From the cell containing the given text, extract its center point as (X, Y) coordinate. 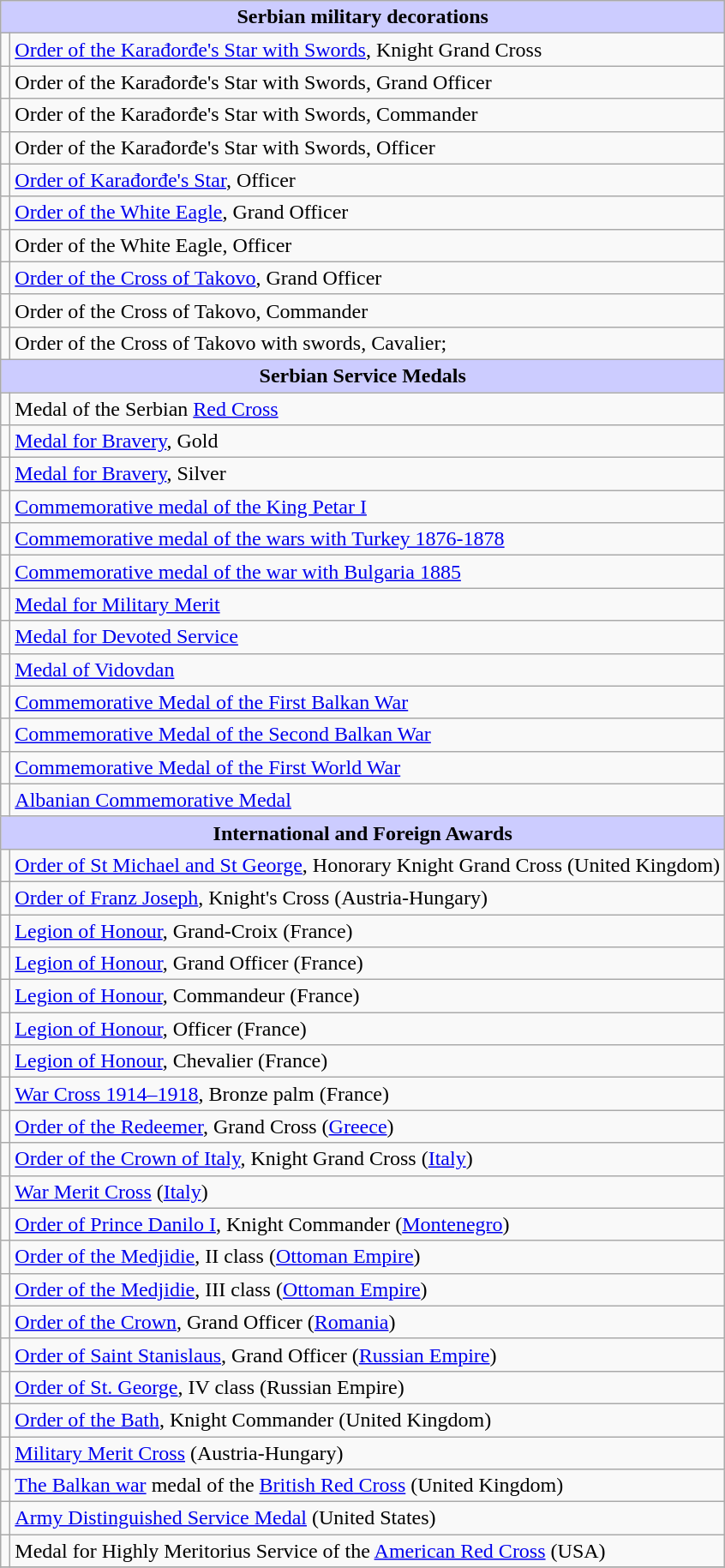
Commemorative Medal of the First Balkan War (368, 702)
Order of the Cross of Takovo, Grand Officer (368, 278)
Order of the Crown of Italy, Knight Grand Cross (Italy) (368, 1159)
Commemorative Medal of the Second Balkan War (368, 735)
Commemorative medal of the war with Bulgaria 1885 (368, 572)
Order of the Karađorđe's Star with Swords, Knight Grand Cross (368, 50)
International and Foreign Awards (363, 832)
Legion of Honour, Chevalier (France) (368, 1061)
Medal for Military Merit (368, 604)
Order of the Karađorđe's Star with Swords, Grand Officer (368, 82)
Order of Franz Joseph, Knight's Cross (Austria-Hungary) (368, 898)
The Balkan war medal of the British Red Cross (United Kingdom) (368, 1486)
War Merit Cross (Italy) (368, 1192)
Albanian Commemorative Medal (368, 800)
Medal for Devoted Service (368, 637)
Serbian military decorations (363, 17)
Military Merit Cross (Austria-Hungary) (368, 1453)
Order of St Michael and St George, Honorary Knight Grand Cross (United Kingdom) (368, 865)
Commemorative medal of the King Petar I (368, 507)
Order of the Karađorđe's Star with Swords, Commander (368, 115)
Order of the Karađorđe's Star with Swords, Officer (368, 147)
Medal for Bravery, Gold (368, 442)
Medal for Highly Meritorius Service of the American Red Cross (USA) (368, 1551)
Legion of Honour, Commandeur (France) (368, 996)
Order of the Crown, Grand Officer (Romania) (368, 1322)
Medal of Vidovdan (368, 670)
Order of the Cross of Takovo with swords, Cavalier; (368, 343)
Order of the Bath, Knight Commander (United Kingdom) (368, 1420)
Order of St. George, IV class (Russian Empire) (368, 1387)
Order of the White Eagle, Officer (368, 245)
Order of Prince Danilo I, Knight Commander (Montenegro) (368, 1224)
Legion of Honour, Grand Officer (France) (368, 964)
Serbian Service Medals (363, 375)
Order of Karađorđe's Star, Officer (368, 180)
Legion of Honour, Officer (France) (368, 1029)
Order of the Medjidie, III class (Ottoman Empire) (368, 1289)
Medal of the Serbian Red Cross (368, 409)
Legion of Honour, Grand-Croix (France) (368, 930)
Order of the Redeemer, Grand Cross (Greece) (368, 1126)
Medal for Bravery, Silver (368, 474)
Order of the White Eagle, Grand Officer (368, 213)
Commemorative Medal of the First World War (368, 767)
Commemorative medal of the wars with Turkey 1876-1878 (368, 539)
War Cross 1914–1918, Bronze palm (France) (368, 1094)
Order of the Cross of Takovo, Commander (368, 310)
Order of Saint Stanislaus, Grand Officer (Russian Empire) (368, 1355)
Army Distinguished Service Medal (United States) (368, 1518)
Order of the Medjidie, II class (Ottoman Empire) (368, 1257)
